Identify which cell holds the provided text, then report its [x, y] central coordinate. 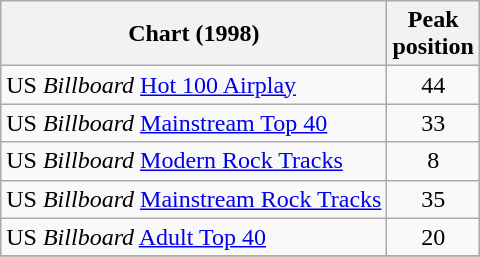
33 [433, 123]
35 [433, 199]
US Billboard Adult Top 40 [194, 237]
Peakposition [433, 34]
US Billboard Hot 100 Airplay [194, 85]
US Billboard Mainstream Rock Tracks [194, 199]
Chart (1998) [194, 34]
US Billboard Mainstream Top 40 [194, 123]
20 [433, 237]
US Billboard Modern Rock Tracks [194, 161]
8 [433, 161]
44 [433, 85]
